Capture the cell that displays the provided text and extract its (x, y) central coordinate. 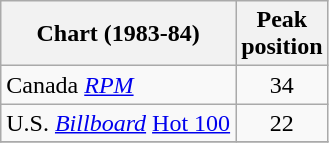
U.S. Billboard Hot 100 (118, 123)
Canada RPM (118, 85)
Peakposition (282, 34)
Chart (1983-84) (118, 34)
22 (282, 123)
34 (282, 85)
